Determine the (X, Y) coordinate at the center of the cell enclosing the given text.  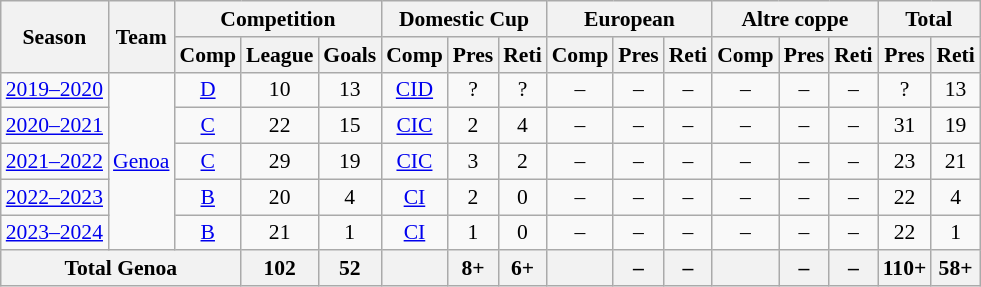
European (630, 19)
Domestic Cup (464, 19)
20 (280, 197)
6+ (522, 269)
110+ (905, 269)
10 (280, 90)
52 (350, 269)
Total Genoa (121, 269)
Competition (278, 19)
102 (280, 269)
Genoa (141, 161)
15 (350, 126)
Season (54, 36)
31 (905, 126)
Goals (350, 55)
58+ (955, 269)
8+ (473, 269)
2021–2022 (54, 162)
3 (473, 162)
2020–2021 (54, 126)
League (280, 55)
Total (929, 19)
Altre coppe (794, 19)
23 (905, 162)
2019–2020 (54, 90)
2023–2024 (54, 233)
2022–2023 (54, 197)
Team (141, 36)
29 (280, 162)
D (208, 90)
CID (414, 90)
